Capture the cell that displays the provided text and extract its (X, Y) central coordinate. 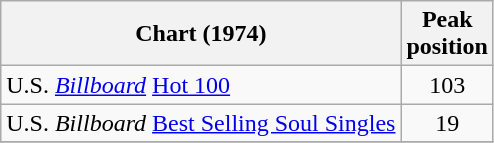
U.S. Billboard Best Selling Soul Singles (201, 123)
U.S. Billboard Hot 100 (201, 85)
103 (447, 85)
Chart (1974) (201, 34)
Peakposition (447, 34)
19 (447, 123)
